Identify which cell holds the provided text, then report its [X, Y] central coordinate. 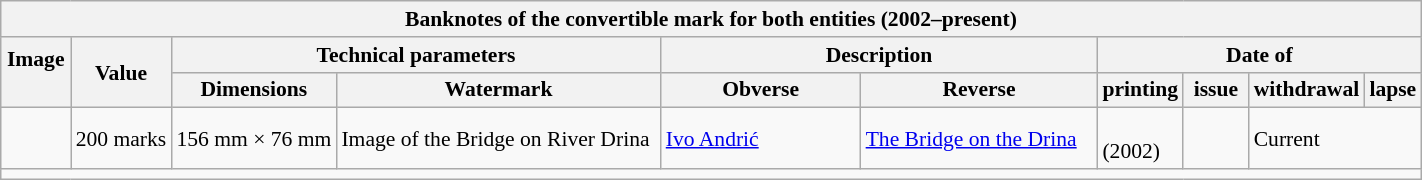
issue [1216, 90]
Banknotes of the convertible mark for both entities (2002–present) [711, 19]
Obverse [761, 90]
Dimensions [254, 90]
Technical parameters [416, 55]
The Bridge on the Drina [980, 138]
Ivo Andrić [761, 138]
withdrawal [1307, 90]
200 marks [122, 138]
Current [1336, 138]
Date of [1259, 55]
printing [1140, 90]
Value [122, 72]
lapse [1392, 90]
Watermark [498, 90]
Reverse [980, 90]
Description [880, 55]
(2002) [1140, 138]
Image of the Bridge on River Drina [498, 138]
156 mm × 76 mm [254, 138]
Image [36, 72]
